Identify which cell holds the provided text, then report its (x, y) central coordinate. 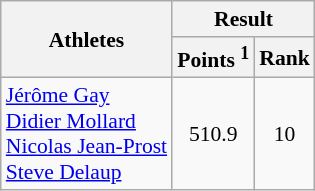
510.9 (213, 134)
10 (284, 134)
Rank (284, 58)
Points 1 (213, 58)
Result (244, 19)
Jérôme GayDidier MollardNicolas Jean-ProstSteve Delaup (86, 134)
Athletes (86, 40)
